Determine the (X, Y) coordinate at the center of the cell enclosing the given text.  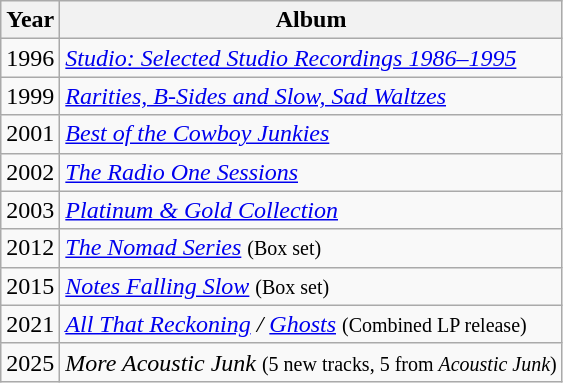
Best of the Cowboy Junkies (311, 134)
1999 (30, 96)
All That Reckoning / Ghosts (Combined LP release) (311, 324)
2003 (30, 210)
Studio: Selected Studio Recordings 1986–1995 (311, 58)
Platinum & Gold Collection (311, 210)
2001 (30, 134)
2015 (30, 286)
Notes Falling Slow (Box set) (311, 286)
2021 (30, 324)
The Nomad Series (Box set) (311, 248)
Rarities, B-Sides and Slow, Sad Waltzes (311, 96)
1996 (30, 58)
2025 (30, 362)
More Acoustic Junk (5 new tracks, 5 from Acoustic Junk) (311, 362)
2002 (30, 172)
2012 (30, 248)
Album (311, 20)
Year (30, 20)
The Radio One Sessions (311, 172)
